Determine the (X, Y) coordinate at the center of the cell enclosing the given text.  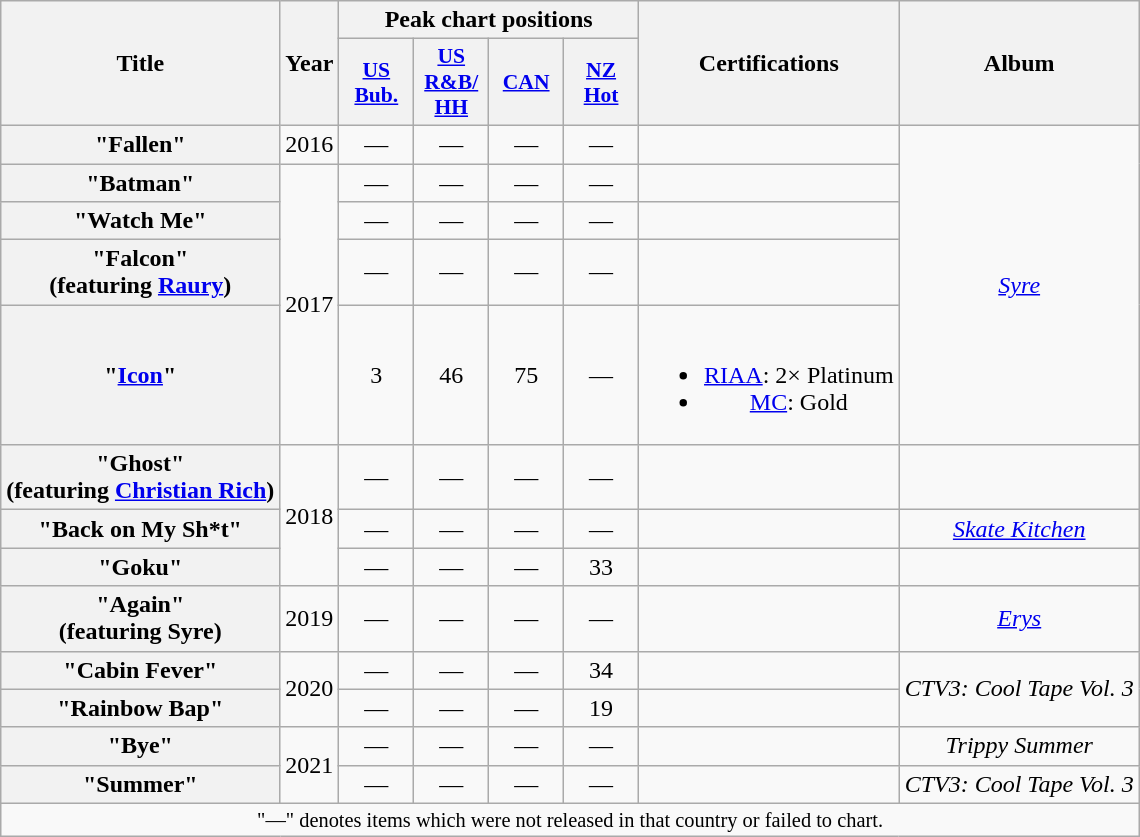
Trippy Summer (1019, 746)
"Icon" (140, 375)
"Summer" (140, 784)
"Again"(featuring Syre) (140, 618)
2020 (310, 689)
3 (376, 375)
"Watch Me" (140, 221)
USBub. (376, 82)
Syre (1019, 284)
Album (1019, 64)
Skate Kitchen (1019, 529)
Erys (1019, 618)
"Cabin Fever" (140, 670)
"Back on My Sh*t" (140, 529)
"Bye" (140, 746)
2019 (310, 618)
"Ghost"(featuring Christian Rich) (140, 478)
2018 (310, 516)
33 (602, 567)
Year (310, 64)
NZHot (602, 82)
"—" denotes items which were not released in that country or failed to chart. (570, 820)
CAN (526, 82)
Certifications (770, 64)
RIAA: 2× PlatinumMC: Gold (770, 375)
"Batman" (140, 183)
19 (602, 708)
46 (452, 375)
"Falcon"(featuring Raury) (140, 272)
"Fallen" (140, 144)
75 (526, 375)
"Rainbow Bap" (140, 708)
USR&B/HH (452, 82)
Peak chart positions (489, 20)
2021 (310, 765)
2017 (310, 304)
Title (140, 64)
2016 (310, 144)
34 (602, 670)
"Goku" (140, 567)
